Output the [x, y] coordinate of the center of the cell containing the given text.  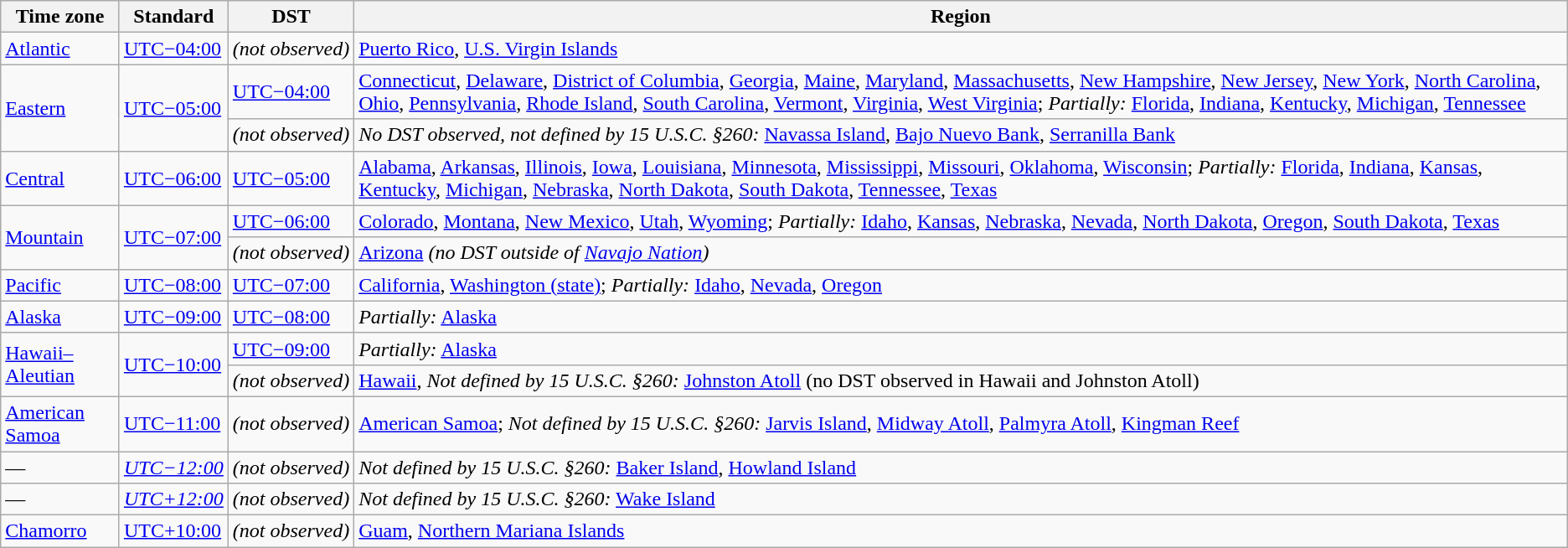
UTC−11:00 [173, 424]
Colorado, Montana, New Mexico, Utah, Wyoming; Partially: Idaho, Kansas, Nebraska, Nevada, North Dakota, Oregon, South Dakota, Texas [962, 221]
Guam, Northern Mariana Islands [962, 531]
Not defined by 15 U.S.C. §260: Wake Island [962, 499]
Hawaii, Not defined by 15 U.S.C. §260: Johnston Atoll (no DST observed in Hawaii and Johnston Atoll) [962, 380]
Atlantic [60, 49]
No DST observed, not defined by 15 U.S.C. §260: Navassa Island, Bajo Nuevo Bank, Serranilla Bank [962, 135]
Puerto Rico, U.S. Virgin Islands [962, 49]
DST [291, 17]
UTC−10:00 [173, 364]
American Samoa; Not defined by 15 U.S.C. §260: Jarvis Island, Midway Atoll, Palmyra Atoll, Kingman Reef [962, 424]
Central [60, 178]
Eastern [60, 107]
Region [962, 17]
Not defined by 15 U.S.C. §260: Baker Island, Howland Island [962, 467]
Arizona (no DST outside of Navajo Nation) [962, 253]
UTC+10:00 [173, 531]
American Samoa [60, 424]
UTC−12:00 [173, 467]
Pacific [60, 285]
Hawaii–Aleutian [60, 364]
Standard [173, 17]
Mountain [60, 237]
UTC+12:00 [173, 499]
Time zone [60, 17]
California, Washington (state); Partially: Idaho, Nevada, Oregon [962, 285]
Chamorro [60, 531]
Alaska [60, 317]
